Determine the [x, y] coordinate at the center of the cell enclosing the given text.  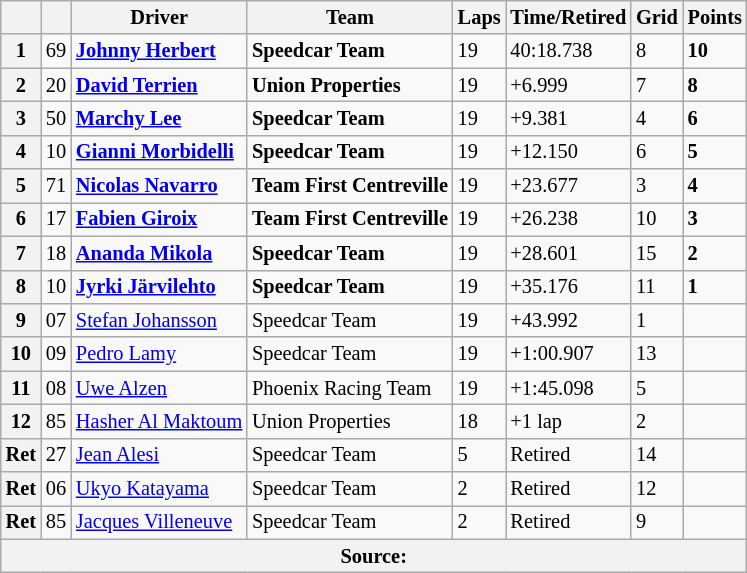
+1:45.098 [569, 388]
20 [56, 85]
71 [56, 186]
+9.381 [569, 118]
David Terrien [159, 85]
+43.992 [569, 320]
Uwe Alzen [159, 388]
+1 lap [569, 421]
Pedro Lamy [159, 354]
+12.150 [569, 152]
Johnny Herbert [159, 51]
+1:00.907 [569, 354]
Marchy Lee [159, 118]
69 [56, 51]
Team [350, 17]
17 [56, 219]
+23.677 [569, 186]
Source: [374, 556]
+35.176 [569, 287]
08 [56, 388]
Ukyo Katayama [159, 489]
09 [56, 354]
Points [715, 17]
Jacques Villeneuve [159, 522]
Fabien Giroix [159, 219]
06 [56, 489]
Gianni Morbidelli [159, 152]
14 [657, 455]
Ananda Mikola [159, 253]
40:18.738 [569, 51]
27 [56, 455]
+28.601 [569, 253]
Grid [657, 17]
Time/Retired [569, 17]
Jyrki Järvilehto [159, 287]
+26.238 [569, 219]
Hasher Al Maktoum [159, 421]
13 [657, 354]
Jean Alesi [159, 455]
Stefan Johansson [159, 320]
Phoenix Racing Team [350, 388]
Laps [480, 17]
50 [56, 118]
Nicolas Navarro [159, 186]
15 [657, 253]
+6.999 [569, 85]
Driver [159, 17]
07 [56, 320]
